From the cell containing the given text, extract its center point as (X, Y) coordinate. 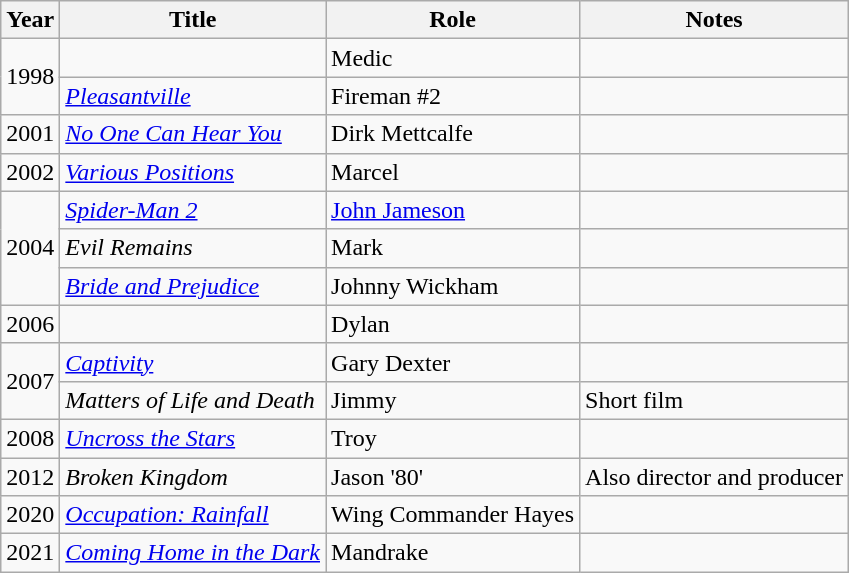
Year (30, 20)
No One Can Hear You (193, 134)
Bride and Prejudice (193, 286)
2012 (30, 477)
2002 (30, 172)
2001 (30, 134)
2008 (30, 438)
2004 (30, 248)
Wing Commander Hayes (453, 515)
Spider-Man 2 (193, 210)
Matters of Life and Death (193, 400)
Uncross the Stars (193, 438)
Medic (453, 58)
Broken Kingdom (193, 477)
2020 (30, 515)
Notes (714, 20)
Evil Remains (193, 248)
2007 (30, 381)
Occupation: Rainfall (193, 515)
Mandrake (453, 553)
Fireman #2 (453, 96)
Jason '80' (453, 477)
Short film (714, 400)
Role (453, 20)
Title (193, 20)
Also director and producer (714, 477)
Dylan (453, 324)
Gary Dexter (453, 362)
Johnny Wickham (453, 286)
2006 (30, 324)
Pleasantville (193, 96)
Mark (453, 248)
Dirk Mettcalfe (453, 134)
John Jameson (453, 210)
2021 (30, 553)
Captivity (193, 362)
1998 (30, 77)
Various Positions (193, 172)
Jimmy (453, 400)
Coming Home in the Dark (193, 553)
Marcel (453, 172)
Troy (453, 438)
